Detect which cell encompasses the target text, then output its [x, y] center coordinate. 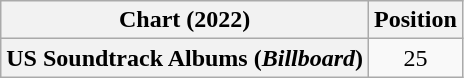
US Soundtrack Albums (Billboard) [185, 58]
Chart (2022) [185, 20]
25 [416, 58]
Position [416, 20]
